Detect which cell encompasses the target text, then output its [X, Y] center coordinate. 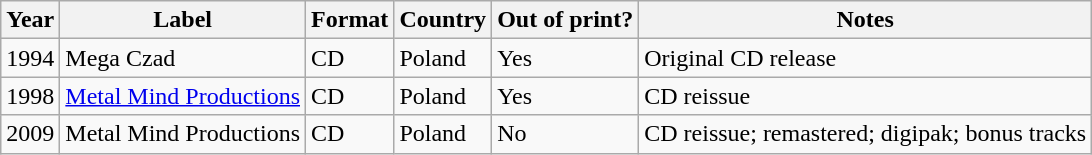
1994 [30, 58]
2009 [30, 134]
CD reissue [866, 96]
Notes [866, 20]
Year [30, 20]
Out of print? [566, 20]
Mega Czad [183, 58]
1998 [30, 96]
Label [183, 20]
Country [443, 20]
Original CD release [866, 58]
CD reissue; remastered; digipak; bonus tracks [866, 134]
No [566, 134]
Format [350, 20]
